Return (x, y) of the center of cell containing provided text 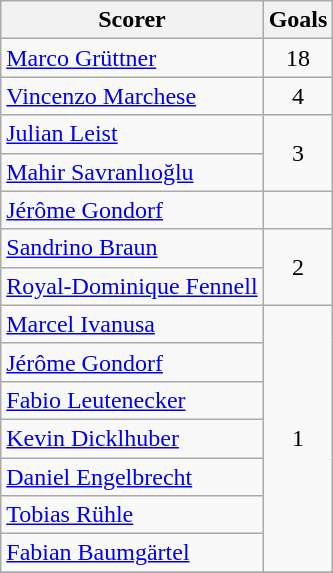
Fabio Leutenecker (132, 400)
2 (298, 267)
4 (298, 96)
Vincenzo Marchese (132, 96)
Tobias Rühle (132, 515)
Daniel Engelbrecht (132, 477)
Marcel Ivanusa (132, 324)
3 (298, 153)
18 (298, 58)
Marco Grüttner (132, 58)
Julian Leist (132, 134)
Royal-Dominique Fennell (132, 286)
Goals (298, 20)
Sandrino Braun (132, 248)
Fabian Baumgärtel (132, 553)
Mahir Savranlıoğlu (132, 172)
Kevin Dicklhuber (132, 438)
1 (298, 438)
Scorer (132, 20)
